Search for the cell housing the specified text and yield its (X, Y) center coordinate. 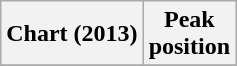
Peakposition (189, 34)
Chart (2013) (72, 34)
